For the text-containing cell, return its midpoint in (x, y) coordinate format. 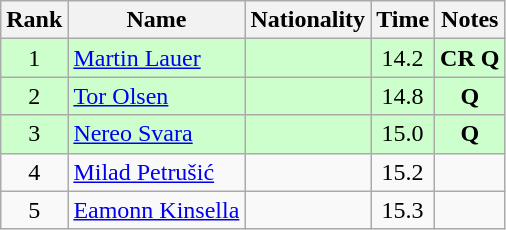
14.2 (403, 58)
4 (34, 172)
Name (156, 20)
Tor Olsen (156, 96)
Milad Petrušić (156, 172)
Eamonn Kinsella (156, 210)
3 (34, 134)
Nationality (308, 20)
Martin Lauer (156, 58)
5 (34, 210)
Notes (470, 20)
Nereo Svara (156, 134)
15.3 (403, 210)
15.0 (403, 134)
CR Q (470, 58)
Rank (34, 20)
1 (34, 58)
2 (34, 96)
Time (403, 20)
14.8 (403, 96)
15.2 (403, 172)
